Search for the cell housing the specified text and yield its (x, y) center coordinate. 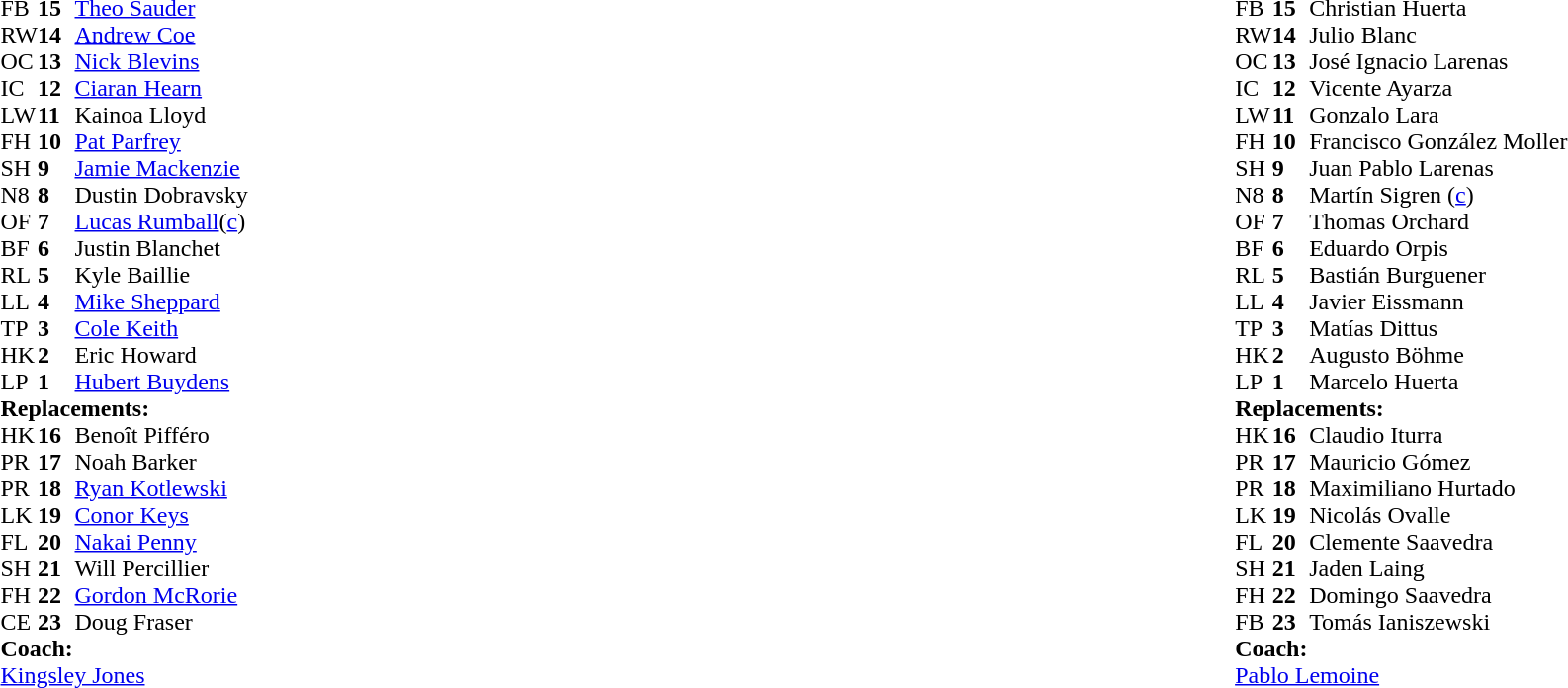
Maximiliano Hurtado (1437, 488)
Juan Pablo Larenas (1437, 168)
Jamie Mackenzie (162, 168)
Nakai Penny (162, 542)
Eric Howard (162, 356)
Francisco González Moller (1437, 142)
Clemente Saavedra (1437, 542)
Cole Keith (162, 328)
Andrew Coe (162, 36)
Pat Parfrey (162, 142)
José Ignacio Larenas (1437, 61)
Thomas Orchard (1437, 221)
Martín Sigren (c) (1437, 196)
Augusto Böhme (1437, 356)
FB (1254, 623)
Matías Dittus (1437, 328)
Marcelo Huerta (1437, 382)
Kyle Baillie (162, 275)
Mike Sheppard (162, 302)
Julio Blanc (1437, 36)
Will Percillier (162, 569)
Hubert Buydens (162, 382)
Bastián Burguener (1437, 275)
CE (19, 623)
Benoît Pifféro (162, 435)
Tomás Ianiszewski (1437, 623)
Nicolás Ovalle (1437, 516)
Doug Fraser (162, 623)
Ryan Kotlewski (162, 488)
Lucas Rumball(c) (162, 221)
Vicente Ayarza (1437, 89)
Eduardo Orpis (1437, 249)
Justin Blanchet (162, 249)
Gordon McRorie (162, 595)
Javier Eissmann (1437, 302)
Dustin Dobravsky (162, 196)
Gonzalo Lara (1437, 115)
Mauricio Gómez (1437, 463)
Jaden Laing (1437, 569)
Kainoa Lloyd (162, 115)
Noah Barker (162, 463)
Ciaran Hearn (162, 89)
Nick Blevins (162, 61)
Claudio Iturra (1437, 435)
Conor Keys (162, 516)
Domingo Saavedra (1437, 595)
